Capture the cell that displays the provided text and extract its [x, y] central coordinate. 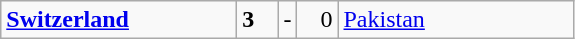
0 [318, 20]
Switzerland [119, 20]
Pakistan [456, 20]
- [288, 20]
3 [258, 20]
